Capture the cell that displays the provided text and extract its [x, y] central coordinate. 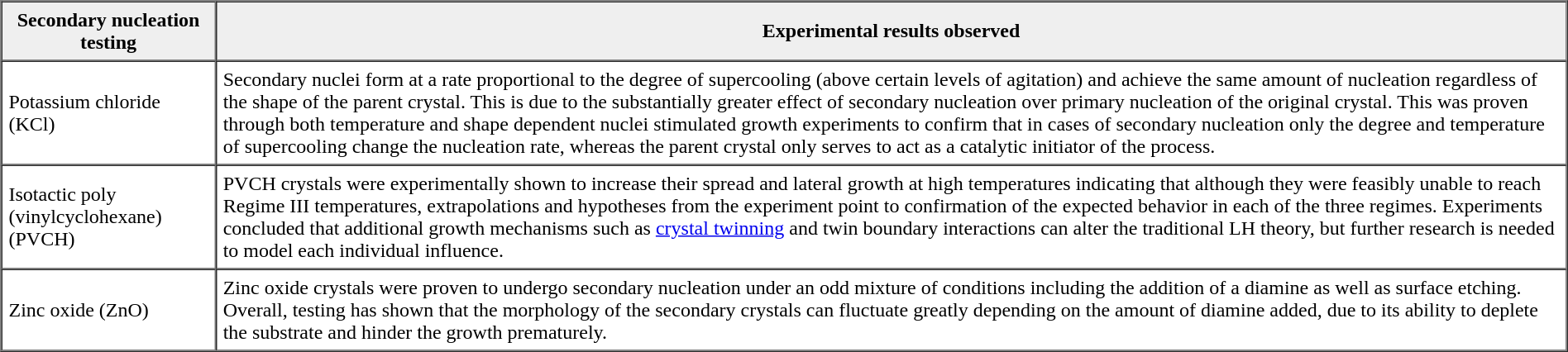
Isotactic poly (vinylcyclohexane) (PVCH) [109, 217]
Potassium chloride (KCl) [109, 113]
Experimental results observed [892, 31]
Zinc oxide (ZnO) [109, 311]
Secondary nucleation testing [109, 31]
